Pinpoint the cell where the given text exists, returning its (x, y) midpoint coordinate. 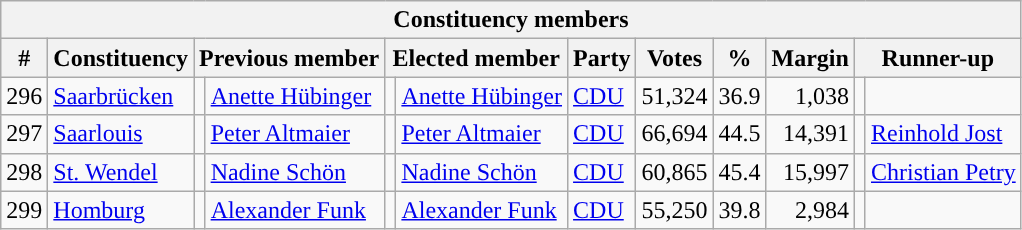
Previous member (290, 58)
Christian Petry (943, 172)
55,250 (674, 210)
Reinhold Jost (943, 134)
51,324 (674, 96)
15,997 (810, 172)
Margin (810, 58)
Party (602, 58)
14,391 (810, 134)
44.5 (740, 134)
297 (24, 134)
39.8 (740, 210)
66,694 (674, 134)
Homburg (121, 210)
Votes (674, 58)
60,865 (674, 172)
St. Wendel (121, 172)
Saarbrücken (121, 96)
36.9 (740, 96)
Runner-up (938, 58)
299 (24, 210)
Constituency (121, 58)
Elected member (476, 58)
# (24, 58)
1,038 (810, 96)
45.4 (740, 172)
Constituency members (511, 20)
296 (24, 96)
% (740, 58)
Saarlouis (121, 134)
298 (24, 172)
2,984 (810, 210)
